Locate the cell with the specified text and output its (X, Y) center coordinate. 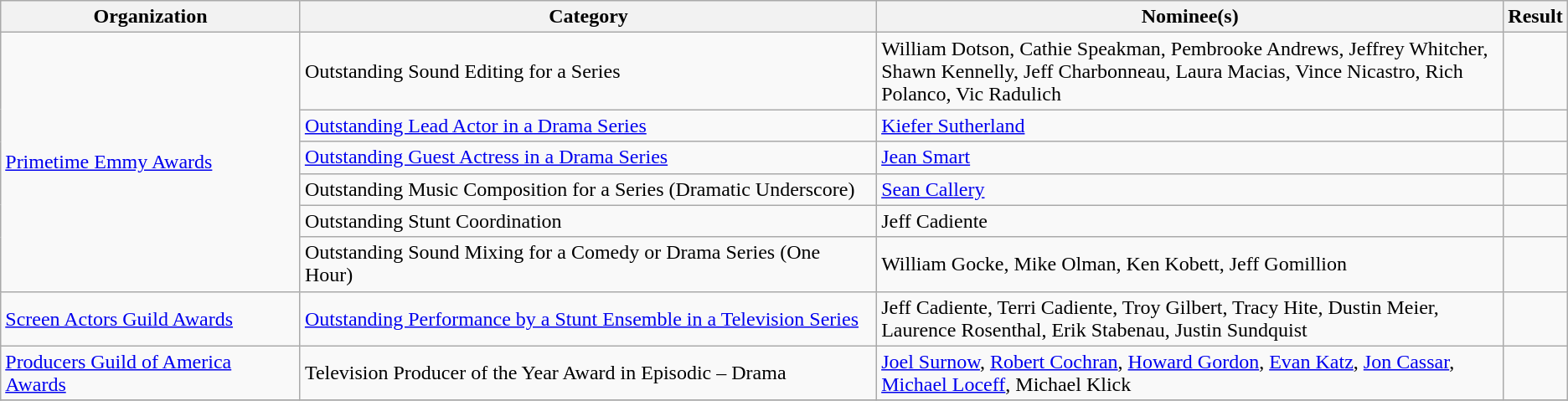
Organization (151, 17)
Result (1535, 17)
Outstanding Guest Actress in a Drama Series (588, 157)
Jeff Cadiente (1190, 221)
Outstanding Sound Editing for a Series (588, 71)
Joel Surnow, Robert Cochran, Howard Gordon, Evan Katz, Jon Cassar, Michael Loceff, Michael Klick (1190, 373)
Sean Callery (1190, 189)
William Gocke, Mike Olman, Ken Kobett, Jeff Gomillion (1190, 265)
Screen Actors Guild Awards (151, 318)
Television Producer of the Year Award in Episodic – Drama (588, 373)
Nominee(s) (1190, 17)
Category (588, 17)
Kiefer Sutherland (1190, 126)
Producers Guild of America Awards (151, 373)
Jean Smart (1190, 157)
Outstanding Sound Mixing for a Comedy or Drama Series (One Hour) (588, 265)
Outstanding Performance by a Stunt Ensemble in a Television Series (588, 318)
Jeff Cadiente, Terri Cadiente, Troy Gilbert, Tracy Hite, Dustin Meier, Laurence Rosenthal, Erik Stabenau, Justin Sundquist (1190, 318)
Outstanding Lead Actor in a Drama Series (588, 126)
Outstanding Music Composition for a Series (Dramatic Underscore) (588, 189)
Outstanding Stunt Coordination (588, 221)
Primetime Emmy Awards (151, 162)
